Provide the [x, y] coordinate of the cell's center where the given text is located.  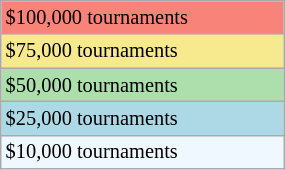
$25,000 tournaments [142, 118]
$75,000 tournaments [142, 51]
$10,000 tournaments [142, 152]
$100,000 tournaments [142, 17]
$50,000 tournaments [142, 85]
